Scan for the cell matching the given text and deliver its (x, y) coordinate at center. 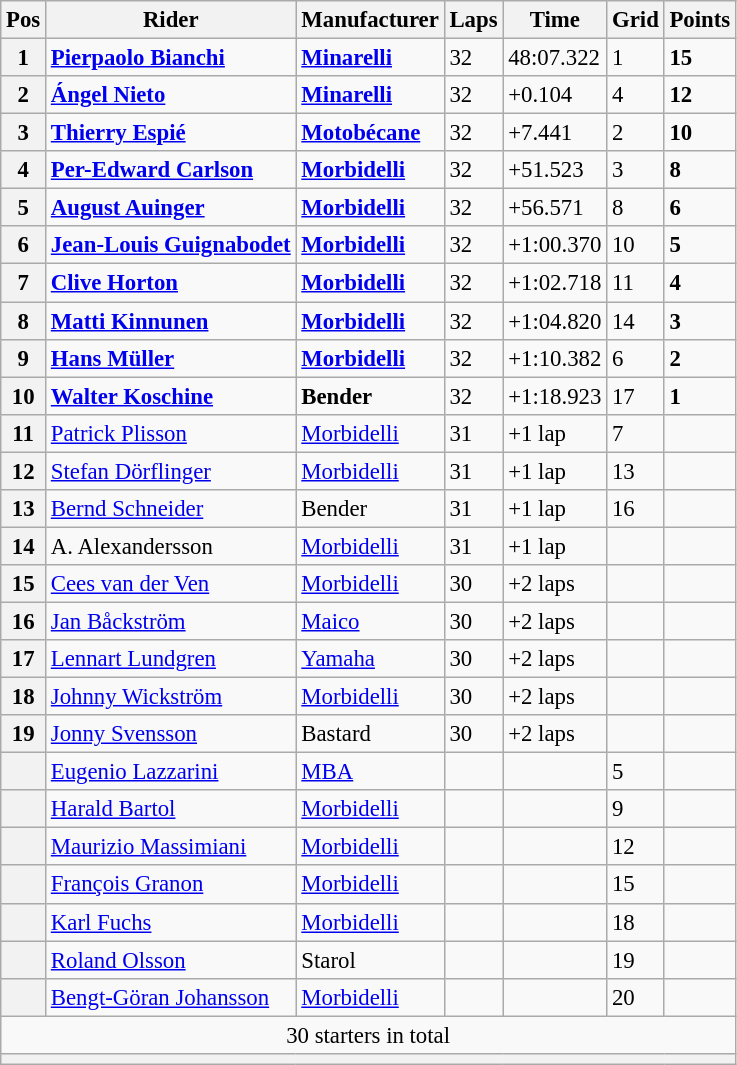
Karl Fuchs (171, 922)
+1:02.718 (555, 283)
Laps (474, 20)
Bengt-Göran Johansson (171, 997)
Per-Edward Carlson (171, 170)
François Granon (171, 885)
Pierpaolo Bianchi (171, 58)
Bastard (370, 734)
Manufacturer (370, 20)
MBA (370, 772)
Thierry Espié (171, 133)
Motobécane (370, 133)
+7.441 (555, 133)
+56.571 (555, 208)
August Auinger (171, 208)
Matti Kinnunen (171, 321)
Patrick Plisson (171, 433)
A. Alexandersson (171, 546)
Time (555, 20)
Maico (370, 621)
Harald Bartol (171, 809)
30 starters in total (368, 1035)
+51.523 (555, 170)
+1:00.370 (555, 245)
Maurizio Massimiani (171, 847)
Johnny Wickström (171, 697)
Jean-Louis Guignabodet (171, 245)
Jonny Svensson (171, 734)
Lennart Lundgren (171, 659)
Pos (24, 20)
20 (636, 997)
Grid (636, 20)
48:07.322 (555, 58)
Cees van der Ven (171, 584)
Hans Müller (171, 358)
Starol (370, 960)
+1:10.382 (555, 358)
+1:04.820 (555, 321)
Rider (171, 20)
Roland Olsson (171, 960)
Points (700, 20)
+1:18.923 (555, 396)
Yamaha (370, 659)
+0.104 (555, 95)
Eugenio Lazzarini (171, 772)
Walter Koschine (171, 396)
Ángel Nieto (171, 95)
Bernd Schneider (171, 509)
Stefan Dörflinger (171, 471)
Clive Horton (171, 283)
Jan Båckström (171, 621)
